Return the [X, Y] coordinate for the center point of the cell that contains the specified text.  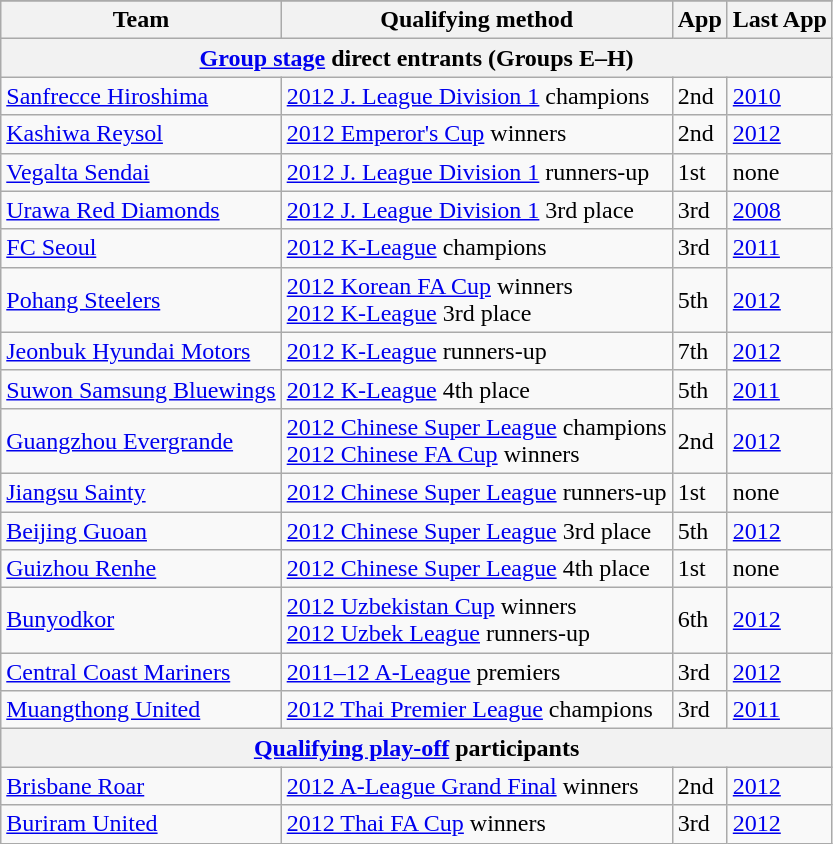
Muangthong United [141, 710]
2012 J. League Division 1 3rd place [476, 210]
2008 [780, 210]
2012 K-League 4th place [476, 389]
Vegalta Sendai [141, 172]
Sanfrecce Hiroshima [141, 96]
Jeonbuk Hyundai Motors [141, 351]
2012 K-League champions [476, 248]
Group stage direct entrants (Groups E–H) [417, 58]
FC Seoul [141, 248]
6th [700, 620]
2012 A-League Grand Final winners [476, 786]
App [700, 20]
Team [141, 20]
Bunyodkor [141, 620]
2012 Thai FA Cup winners [476, 824]
Central Coast Mariners [141, 672]
Qualifying method [476, 20]
2012 J. League Division 1 champions [476, 96]
Urawa Red Diamonds [141, 210]
2012 Chinese Super League 4th place [476, 569]
Beijing Guoan [141, 531]
2012 J. League Division 1 runners-up [476, 172]
2012 Chinese Super League champions2012 Chinese FA Cup winners [476, 440]
2012 Chinese Super League 3rd place [476, 531]
2012 K-League runners-up [476, 351]
Buriram United [141, 824]
2010 [780, 96]
Last App [780, 20]
Pohang Steelers [141, 300]
2012 Emperor's Cup winners [476, 134]
2012 Korean FA Cup winners2012 K-League 3rd place [476, 300]
2012 Uzbekistan Cup winners2012 Uzbek League runners-up [476, 620]
2012 Chinese Super League runners-up [476, 492]
Guangzhou Evergrande [141, 440]
2012 Thai Premier League champions [476, 710]
Jiangsu Sainty [141, 492]
2011–12 A-League premiers [476, 672]
Suwon Samsung Bluewings [141, 389]
Guizhou Renhe [141, 569]
Qualifying play-off participants [417, 748]
7th [700, 351]
Kashiwa Reysol [141, 134]
Brisbane Roar [141, 786]
